Capture the cell that displays the provided text and extract its [x, y] central coordinate. 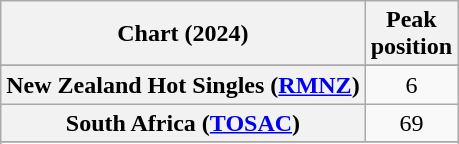
South Africa (TOSAC) [183, 123]
Chart (2024) [183, 34]
69 [411, 123]
Peakposition [411, 34]
New Zealand Hot Singles (RMNZ) [183, 85]
6 [411, 85]
